Detect which cell encompasses the target text, then output its [X, Y] center coordinate. 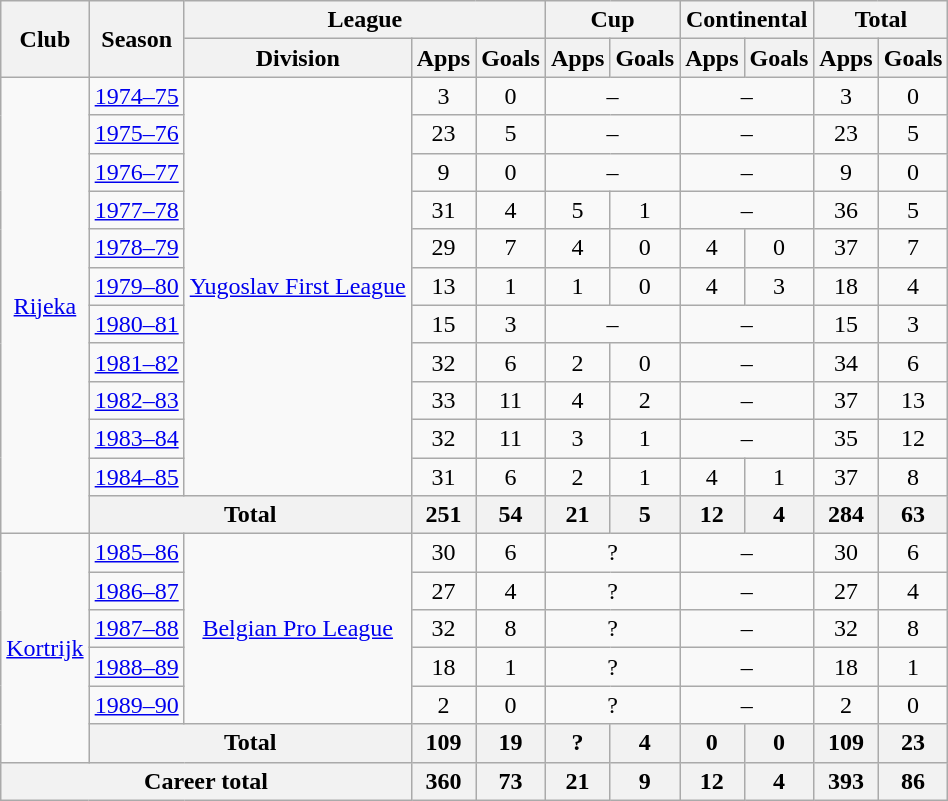
1983–84 [136, 438]
73 [511, 781]
Yugoslav First League [298, 286]
1980–81 [136, 324]
1979–80 [136, 286]
League [364, 20]
19 [511, 743]
86 [913, 781]
54 [511, 515]
Club [45, 39]
1985–86 [136, 553]
Division [298, 58]
Belgian Pro League [298, 629]
1981–82 [136, 362]
1975–76 [136, 134]
29 [443, 248]
1987–88 [136, 629]
1986–87 [136, 591]
Career total [206, 781]
1976–77 [136, 172]
Cup [612, 20]
284 [846, 515]
1974–75 [136, 96]
35 [846, 438]
36 [846, 210]
1982–83 [136, 400]
Continental [747, 20]
1984–85 [136, 477]
Rijeka [45, 306]
393 [846, 781]
63 [913, 515]
Kortrijk [45, 648]
1977–78 [136, 210]
34 [846, 362]
Season [136, 39]
33 [443, 400]
251 [443, 515]
1978–79 [136, 248]
1989–90 [136, 705]
360 [443, 781]
1988–89 [136, 667]
